Return the (x, y) coordinate for the center point of the cell that contains the specified text.  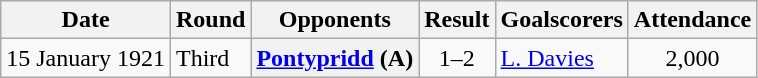
Goalscorers (562, 20)
Attendance (692, 20)
Third (210, 58)
Opponents (335, 20)
2,000 (692, 58)
Date (86, 20)
1–2 (457, 58)
Result (457, 20)
L. Davies (562, 58)
Pontypridd (A) (335, 58)
Round (210, 20)
15 January 1921 (86, 58)
